Search for the cell housing the specified text and yield its [X, Y] center coordinate. 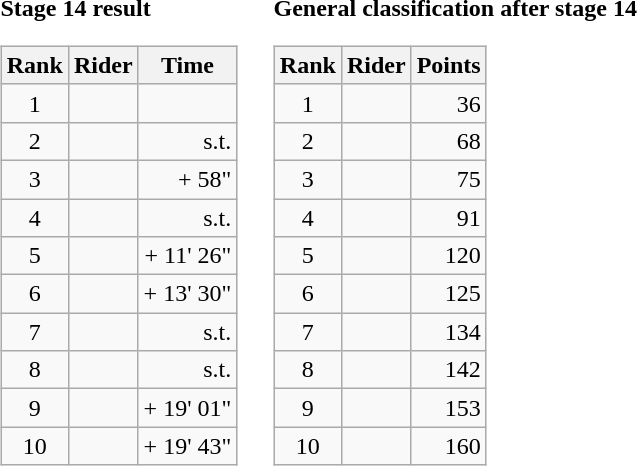
75 [448, 179]
+ 11' 26" [188, 256]
Time [188, 65]
160 [448, 446]
+ 13' 30" [188, 294]
+ 19' 43" [188, 446]
68 [448, 141]
153 [448, 408]
+ 19' 01" [188, 408]
142 [448, 370]
+ 58" [188, 179]
134 [448, 332]
120 [448, 256]
125 [448, 294]
Points [448, 65]
91 [448, 217]
36 [448, 103]
